Search for the cell housing the specified text and yield its [X, Y] center coordinate. 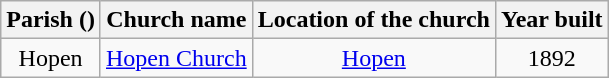
Parish () [51, 20]
Year built [552, 20]
Hopen Church [176, 58]
Church name [176, 20]
1892 [552, 58]
Location of the church [374, 20]
